Pinpoint the cell where the given text exists, returning its [x, y] midpoint coordinate. 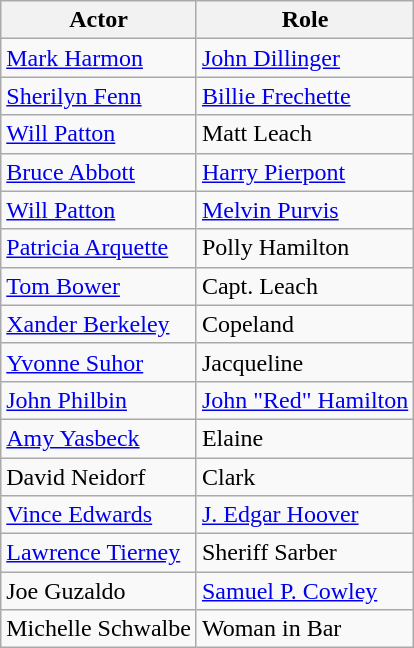
Jacqueline [304, 362]
David Neidorf [99, 477]
Lawrence Tierney [99, 553]
Role [304, 20]
Billie Frechette [304, 96]
Bruce Abbott [99, 172]
Capt. Leach [304, 286]
Copeland [304, 324]
Xander Berkeley [99, 324]
Sheriff Sarber [304, 553]
Michelle Schwalbe [99, 629]
Yvonne Suhor [99, 362]
Woman in Bar [304, 629]
John Dillinger [304, 58]
Tom Bower [99, 286]
Matt Leach [304, 134]
Joe Guzaldo [99, 591]
Polly Hamilton [304, 248]
Sherilyn Fenn [99, 96]
Amy Yasbeck [99, 438]
Patricia Arquette [99, 248]
J. Edgar Hoover [304, 515]
Mark Harmon [99, 58]
Harry Pierpont [304, 172]
Melvin Purvis [304, 210]
Elaine [304, 438]
Clark [304, 477]
Samuel P. Cowley [304, 591]
John Philbin [99, 400]
Actor [99, 20]
Vince Edwards [99, 515]
John "Red" Hamilton [304, 400]
